Detect which cell encompasses the target text, then output its [x, y] center coordinate. 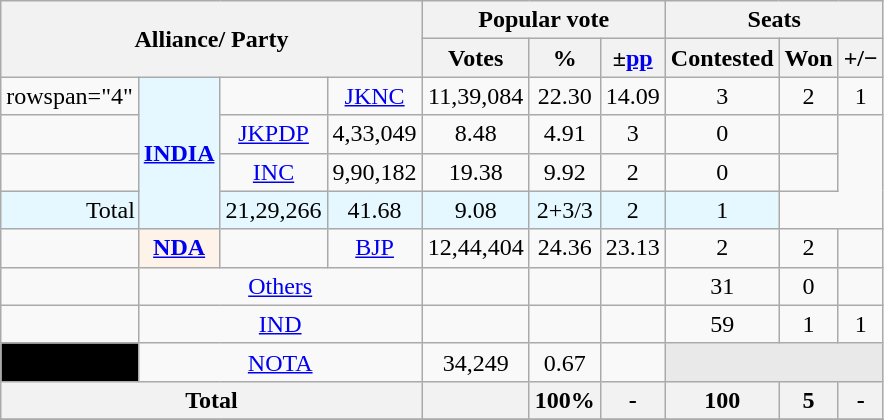
±pp [632, 58]
100 [722, 400]
Others [280, 286]
41.68 [374, 210]
59 [722, 324]
34,249 [476, 362]
14.09 [632, 96]
100% [564, 400]
9,90,182 [374, 172]
24.36 [564, 248]
% [564, 58]
5 [808, 400]
9.92 [564, 172]
+/− [860, 58]
JKPDP [274, 134]
21,29,266 [274, 210]
INDIA [179, 153]
rowspan="4" [70, 96]
9.08 [476, 210]
22.30 [564, 96]
11,39,084 [476, 96]
IND [280, 324]
2+3/3 [564, 210]
INC [274, 172]
31 [722, 286]
12,44,404 [476, 248]
23.13 [632, 248]
4.91 [564, 134]
0.67 [564, 362]
BJP [374, 248]
NDA [179, 248]
JKNC [374, 96]
Won [808, 58]
4,33,049 [374, 134]
Alliance/ Party [212, 39]
Popular vote [544, 20]
NOTA [280, 362]
Contested [722, 58]
8.48 [476, 134]
19.38 [476, 172]
Votes [476, 58]
Seats [774, 20]
